Return the [x, y] coordinate for the center point of the cell that contains the specified text.  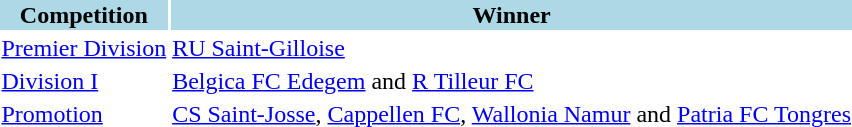
Division I [84, 81]
Premier Division [84, 48]
Competition [84, 15]
